Search for the cell housing the specified text and yield its (x, y) center coordinate. 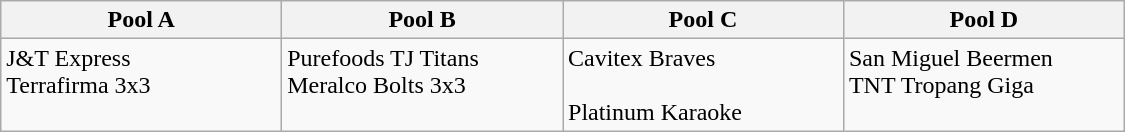
Purefoods TJ Titans Meralco Bolts 3x3 (422, 85)
J&T Express Terrafirma 3x3 (142, 85)
Cavitex Braves Platinum Karaoke (702, 85)
Pool C (702, 20)
San Miguel Beermen TNT Tropang Giga (984, 85)
Pool D (984, 20)
Pool A (142, 20)
Pool B (422, 20)
